Extract the (X, Y) coordinate from the center of the cell holding the provided text.  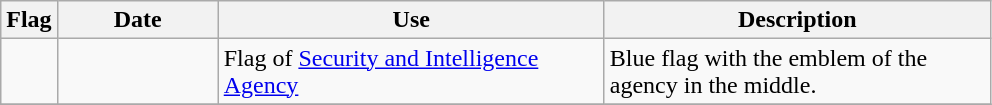
Date (138, 20)
Flag of Security and Intelligence Agency (411, 72)
Blue flag with the emblem of the agency in the middle. (797, 72)
Description (797, 20)
Use (411, 20)
Flag (29, 20)
